Extract the (X, Y) coordinate from the center of the cell holding the provided text.  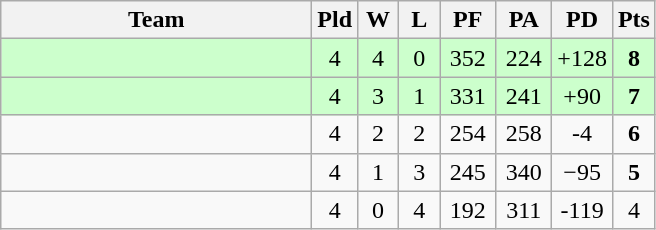
8 (634, 58)
331 (468, 96)
PD (582, 20)
+90 (582, 96)
254 (468, 134)
352 (468, 58)
−95 (582, 172)
340 (524, 172)
+128 (582, 58)
7 (634, 96)
Team (156, 20)
5 (634, 172)
Pld (335, 20)
224 (524, 58)
L (420, 20)
PA (524, 20)
W (378, 20)
Pts (634, 20)
192 (468, 210)
6 (634, 134)
311 (524, 210)
245 (468, 172)
PF (468, 20)
241 (524, 96)
258 (524, 134)
-4 (582, 134)
-119 (582, 210)
